Identify which cell holds the provided text, then report its (X, Y) central coordinate. 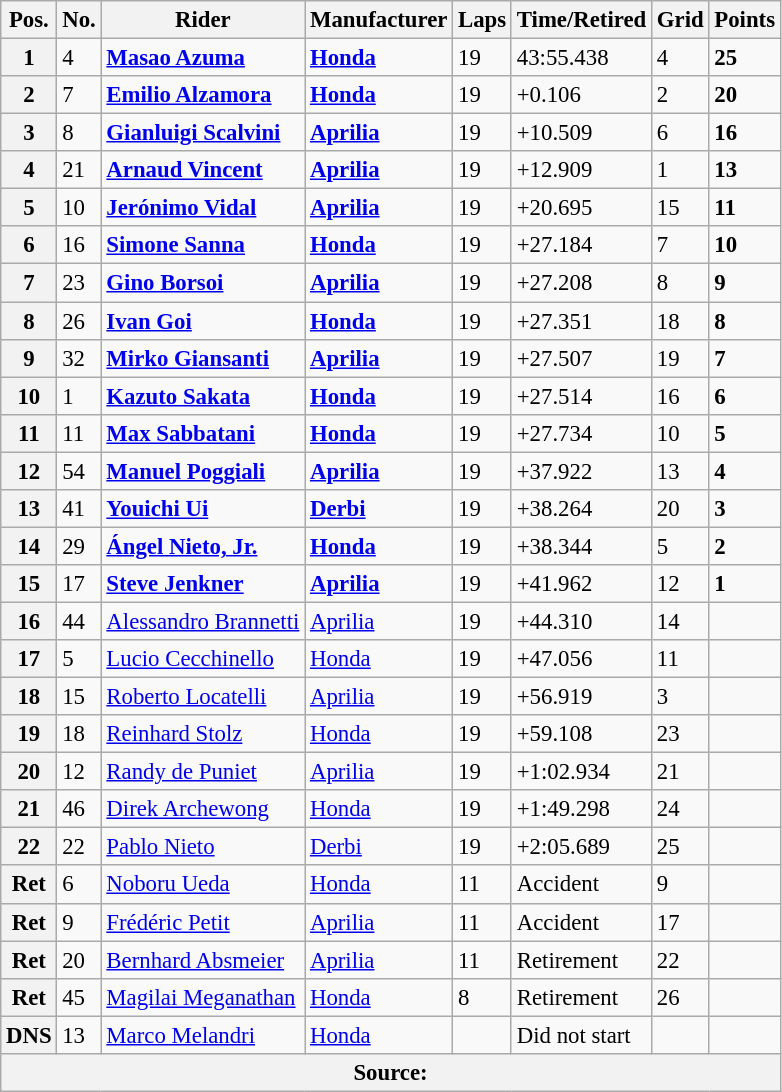
+1:02.934 (581, 772)
Steve Jenkner (203, 584)
Manuel Poggiali (203, 471)
+27.351 (581, 321)
+38.344 (581, 546)
Arnaud Vincent (203, 170)
Roberto Locatelli (203, 697)
Randy de Puniet (203, 772)
+38.264 (581, 509)
DNS (29, 1035)
Source: (391, 1073)
29 (79, 546)
Simone Sanna (203, 245)
+27.208 (581, 283)
Max Sabbatani (203, 433)
54 (79, 471)
32 (79, 358)
44 (79, 621)
+41.962 (581, 584)
Did not start (581, 1035)
Bernhard Absmeier (203, 960)
45 (79, 997)
Noboru Ueda (203, 885)
Laps (482, 20)
Grid (680, 20)
Frédéric Petit (203, 922)
Emilio Alzamora (203, 95)
+20.695 (581, 208)
+59.108 (581, 734)
Reinhard Stolz (203, 734)
+47.056 (581, 659)
Gino Borsoi (203, 283)
No. (79, 20)
Ivan Goi (203, 321)
24 (680, 809)
+10.509 (581, 133)
+12.909 (581, 170)
Rider (203, 20)
Direk Archewong (203, 809)
Youichi Ui (203, 509)
Pablo Nieto (203, 847)
+56.919 (581, 697)
Kazuto Sakata (203, 396)
Mirko Giansanti (203, 358)
Points (744, 20)
Ángel Nieto, Jr. (203, 546)
+27.514 (581, 396)
Jerónimo Vidal (203, 208)
Manufacturer (379, 20)
+27.507 (581, 358)
Time/Retired (581, 20)
Masao Azuma (203, 58)
Alessandro Brannetti (203, 621)
41 (79, 509)
+1:49.298 (581, 809)
Magilai Meganathan (203, 997)
43:55.438 (581, 58)
+37.922 (581, 471)
Pos. (29, 20)
+27.734 (581, 433)
Gianluigi Scalvini (203, 133)
+0.106 (581, 95)
+27.184 (581, 245)
+44.310 (581, 621)
Lucio Cecchinello (203, 659)
+2:05.689 (581, 847)
Marco Melandri (203, 1035)
46 (79, 809)
